Return the [x, y] coordinate for the center point of the cell that contains the specified text.  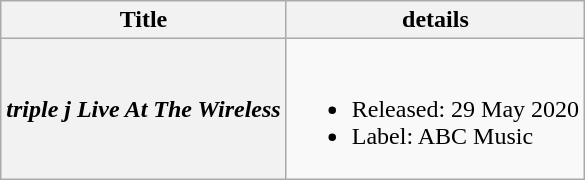
Released: 29 May 2020Label: ABC Music [435, 109]
triple j Live At The Wireless [144, 109]
details [435, 20]
Title [144, 20]
